Scan for the cell matching the given text and deliver its [x, y] coordinate at center. 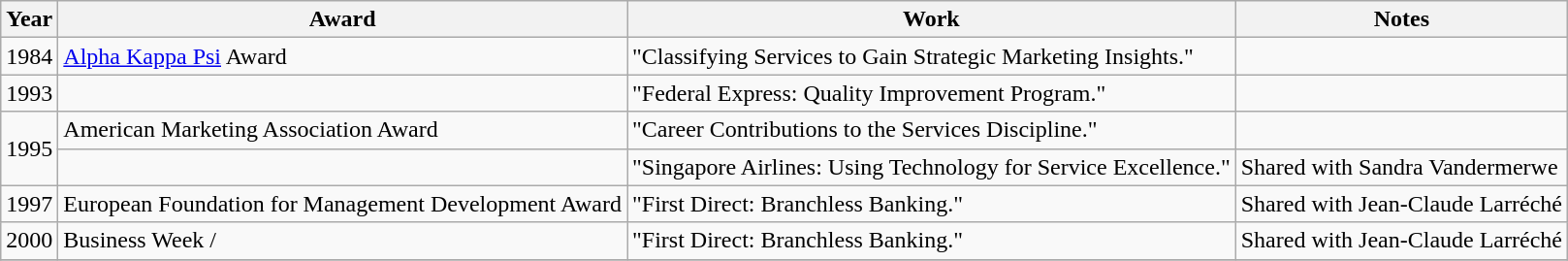
1997 [29, 204]
Award [343, 19]
1995 [29, 148]
Notes [1401, 19]
Business Week / [343, 241]
"Career Contributions to the Services Discipline." [932, 130]
European Foundation for Management Development Award [343, 204]
1984 [29, 56]
Work [932, 19]
"Classifying Services to Gain Strategic Marketing Insights." [932, 56]
Year [29, 19]
"Singapore Airlines: Using Technology for Service Excellence." [932, 167]
2000 [29, 241]
1993 [29, 93]
American Marketing Association Award [343, 130]
"Federal Express: Quality Improvement Program." [932, 93]
Alpha Kappa Psi Award [343, 56]
Shared with Sandra Vandermerwe [1401, 167]
